Return [x, y] of the center of cell containing provided text 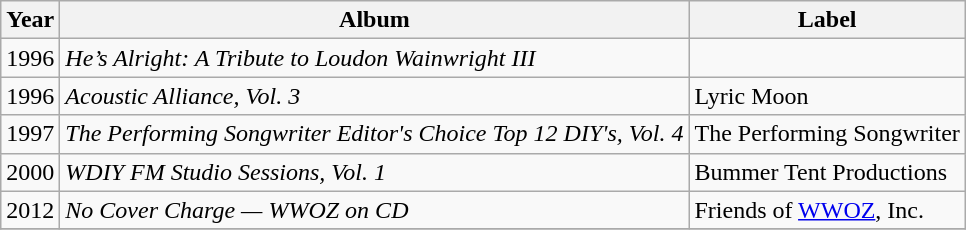
The Performing Songwriter [827, 134]
No Cover Charge — WWOZ on CD [374, 210]
Friends of WWOZ, Inc. [827, 210]
He’s Alright: A Tribute to Loudon Wainwright III [374, 58]
The Performing Songwriter Editor's Choice Top 12 DIY's, Vol. 4 [374, 134]
Bummer Tent Productions [827, 172]
1997 [30, 134]
2012 [30, 210]
WDIY FM Studio Sessions, Vol. 1 [374, 172]
Year [30, 20]
Label [827, 20]
2000 [30, 172]
Album [374, 20]
Lyric Moon [827, 96]
Acoustic Alliance, Vol. 3 [374, 96]
